Provide the [X, Y] coordinate of the cell's center where the given text is located.  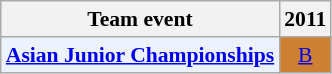
B [305, 55]
Team event [140, 19]
2011 [305, 19]
Asian Junior Championships [140, 55]
